Extract the (x, y) coordinate from the center of the cell holding the provided text.  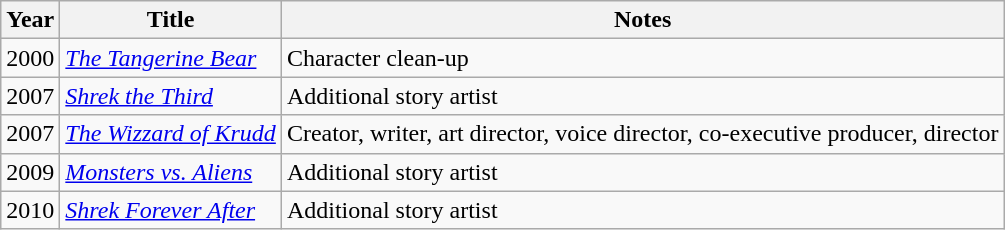
The Tangerine Bear (171, 58)
2009 (30, 172)
2000 (30, 58)
Creator, writer, art director, voice director, co-executive producer, director (642, 134)
Monsters vs. Aliens (171, 172)
Character clean-up (642, 58)
Notes (642, 20)
Shrek Forever After (171, 210)
2010 (30, 210)
The Wizzard of Krudd (171, 134)
Shrek the Third (171, 96)
Title (171, 20)
Year (30, 20)
